Pinpoint the cell where the given text exists, returning its [X, Y] midpoint coordinate. 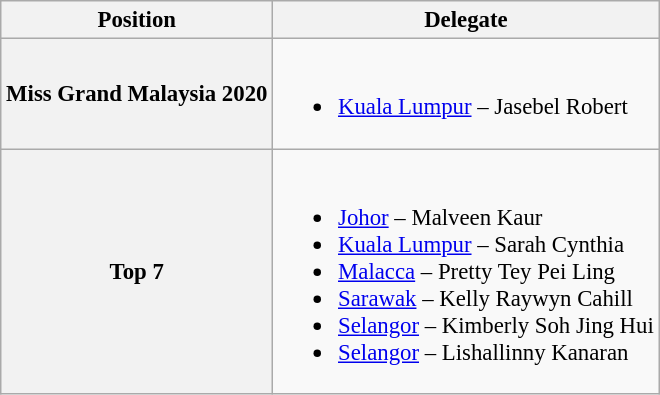
Delegate [466, 20]
Top 7 [137, 272]
Position [137, 20]
Miss Grand Malaysia 2020 [137, 94]
Kuala Lumpur – Jasebel Robert [466, 94]
